Detect which cell encompasses the target text, then output its (X, Y) center coordinate. 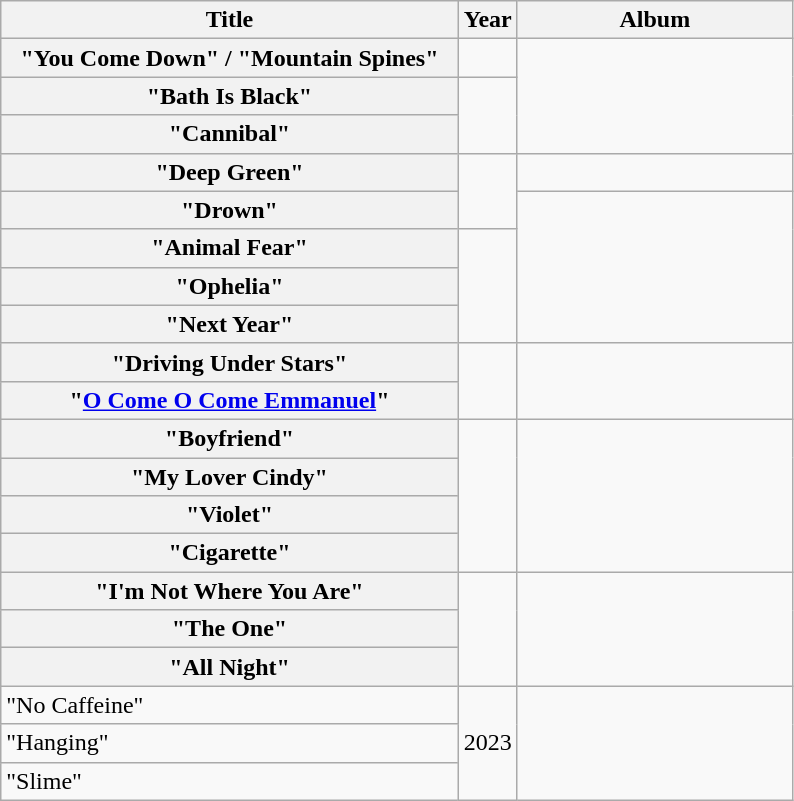
"Ophelia" (230, 286)
"Slime" (230, 781)
"You Come Down" / "Mountain Spines" (230, 58)
"Driving Under Stars" (230, 362)
"Boyfriend" (230, 438)
2023 (488, 743)
"O Come O Come Emmanuel" (230, 400)
Album (654, 20)
"Next Year" (230, 324)
"Animal Fear" (230, 248)
"No Caffeine" (230, 705)
"The One" (230, 629)
"Violet" (230, 515)
"I'm Not Where You Are" (230, 591)
"My Lover Cindy" (230, 477)
"Deep Green" (230, 172)
"Cannibal" (230, 134)
"Drown" (230, 210)
"Hanging" (230, 743)
Year (488, 20)
"Bath Is Black" (230, 96)
"All Night" (230, 667)
Title (230, 20)
"Cigarette" (230, 553)
